Capture the cell that displays the provided text and extract its (x, y) central coordinate. 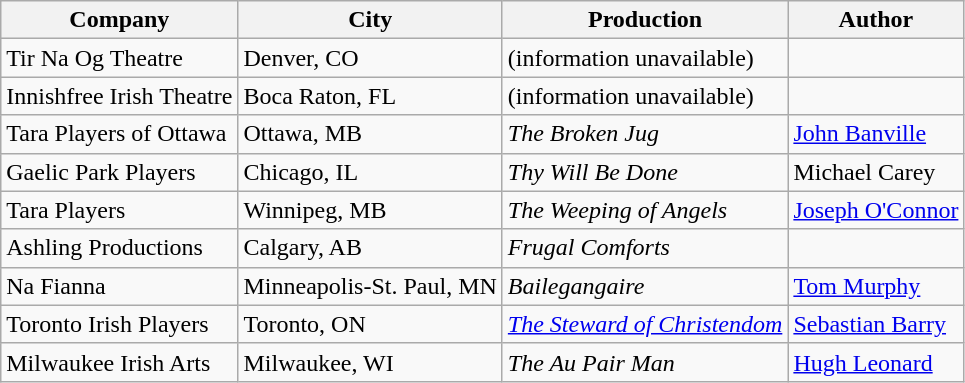
Minneapolis-St. Paul, MN (370, 286)
Frugal Comforts (645, 248)
Boca Raton, FL (370, 96)
Tara Players of Ottawa (120, 134)
Toronto, ON (370, 324)
The Weeping of Angels (645, 210)
City (370, 20)
Tir Na Og Theatre (120, 58)
The Steward of Christendom (645, 324)
Joseph O'Connor (876, 210)
Gaelic Park Players (120, 172)
Ottawa, MB (370, 134)
Sebastian Barry (876, 324)
Chicago, IL (370, 172)
Tara Players (120, 210)
Author (876, 20)
Company (120, 20)
Milwaukee Irish Arts (120, 362)
Calgary, AB (370, 248)
John Banville (876, 134)
Bailegangaire (645, 286)
Tom Murphy (876, 286)
Milwaukee, WI (370, 362)
Na Fianna (120, 286)
The Broken Jug (645, 134)
Production (645, 20)
Michael Carey (876, 172)
Hugh Leonard (876, 362)
Toronto Irish Players (120, 324)
Ashling Productions (120, 248)
Denver, CO (370, 58)
Thy Will Be Done (645, 172)
The Au Pair Man (645, 362)
Innishfree Irish Theatre (120, 96)
Winnipeg, MB (370, 210)
